Identify which cell holds the provided text, then report its [X, Y] central coordinate. 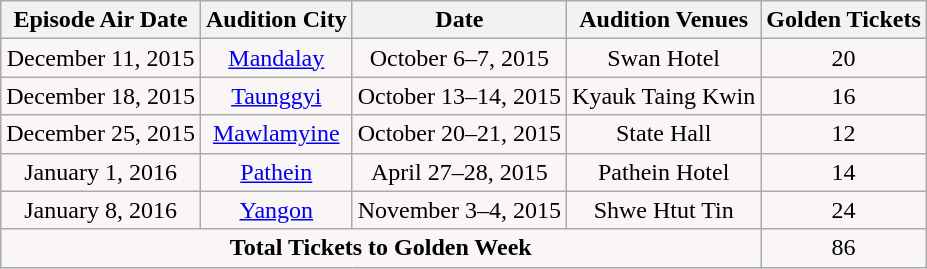
Mandalay [276, 58]
Audition City [276, 20]
Audition Venues [664, 20]
January 1, 2016 [101, 172]
December 11, 2015 [101, 58]
16 [844, 96]
Pathein Hotel [664, 172]
Total Tickets to Golden Week [381, 248]
Taunggyi [276, 96]
Swan Hotel [664, 58]
12 [844, 134]
20 [844, 58]
October 6–7, 2015 [459, 58]
State Hall [664, 134]
April 27–28, 2015 [459, 172]
24 [844, 210]
October 20–21, 2015 [459, 134]
October 13–14, 2015 [459, 96]
November 3–4, 2015 [459, 210]
Pathein [276, 172]
86 [844, 248]
December 25, 2015 [101, 134]
Golden Tickets [844, 20]
Episode Air Date [101, 20]
Date [459, 20]
Shwe Htut Tin [664, 210]
January 8, 2016 [101, 210]
Mawlamyine [276, 134]
14 [844, 172]
Yangon [276, 210]
December 18, 2015 [101, 96]
Kyauk Taing Kwin [664, 96]
